Return [X, Y] of the center of cell containing provided text 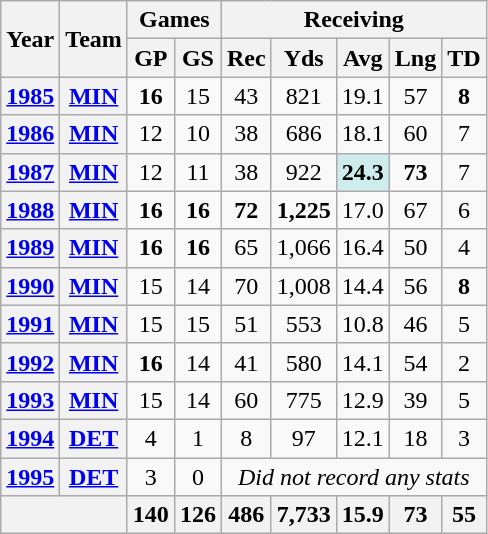
39 [415, 400]
TD [464, 58]
Yds [304, 58]
24.3 [362, 172]
17.0 [362, 210]
0 [198, 477]
2 [464, 362]
43 [246, 96]
1987 [30, 172]
Did not record any stats [354, 477]
46 [415, 324]
10.8 [362, 324]
686 [304, 134]
1993 [30, 400]
1 [198, 438]
72 [246, 210]
775 [304, 400]
50 [415, 248]
1985 [30, 96]
56 [415, 286]
1,225 [304, 210]
922 [304, 172]
486 [246, 515]
1992 [30, 362]
55 [464, 515]
1,008 [304, 286]
1986 [30, 134]
97 [304, 438]
1994 [30, 438]
Lng [415, 58]
51 [246, 324]
16.4 [362, 248]
65 [246, 248]
7,733 [304, 515]
Games [174, 20]
Team [94, 39]
11 [198, 172]
821 [304, 96]
6 [464, 210]
15.9 [362, 515]
Receiving [354, 20]
GP [150, 58]
70 [246, 286]
Year [30, 39]
1988 [30, 210]
41 [246, 362]
14.4 [362, 286]
Avg [362, 58]
Rec [246, 58]
67 [415, 210]
140 [150, 515]
14.1 [362, 362]
18.1 [362, 134]
1990 [30, 286]
1,066 [304, 248]
1989 [30, 248]
553 [304, 324]
54 [415, 362]
1991 [30, 324]
12.9 [362, 400]
19.1 [362, 96]
580 [304, 362]
57 [415, 96]
12.1 [362, 438]
GS [198, 58]
10 [198, 134]
1995 [30, 477]
126 [198, 515]
18 [415, 438]
